Return the (x, y) coordinate for the center point of the cell that contains the specified text.  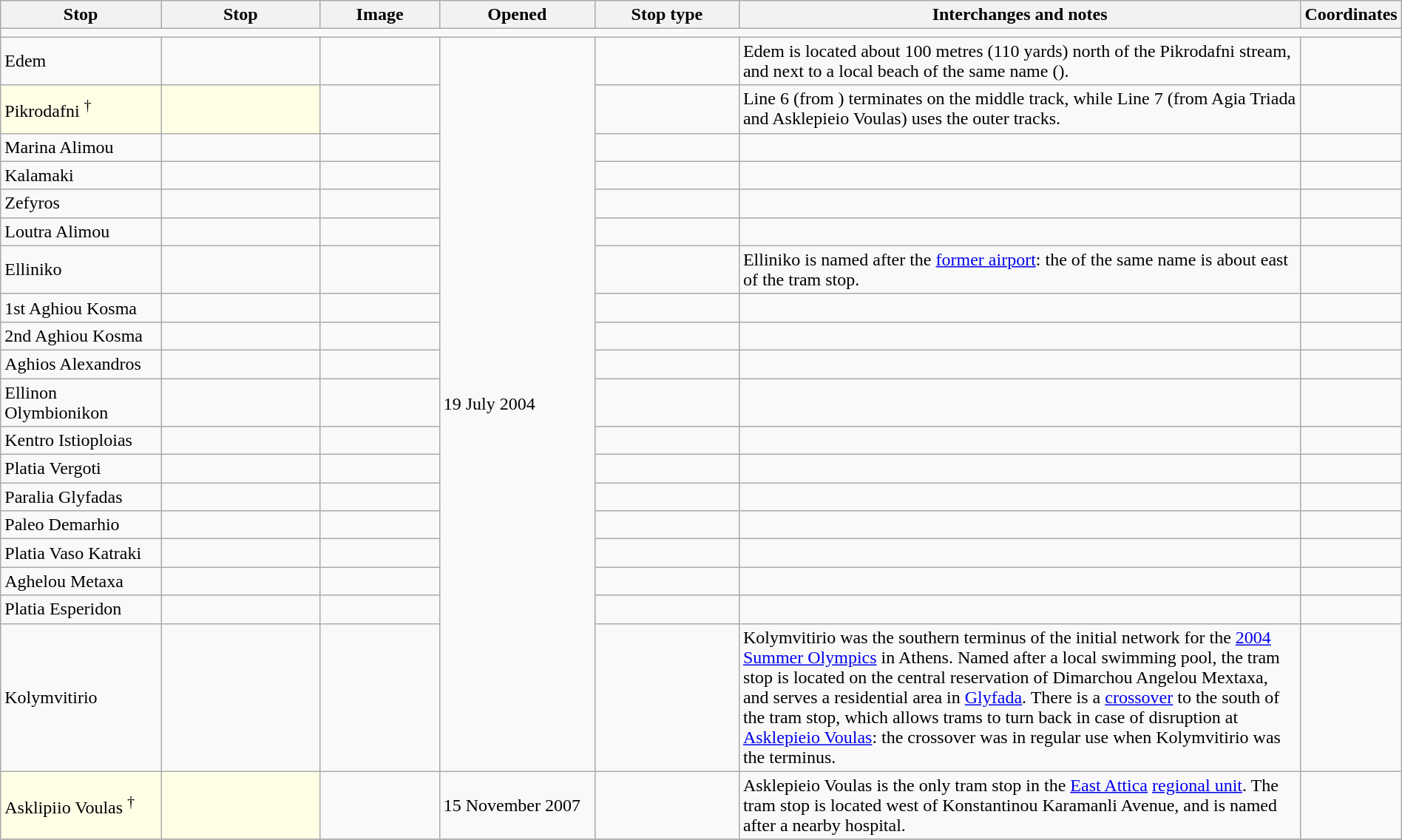
Interchanges and notes (1019, 15)
Paleo Demarhio (81, 525)
Ellinon Olymbionikon (81, 402)
Zefyros (81, 203)
Pikrodafni † (81, 109)
Stop type (667, 15)
Image (380, 15)
Kolymvitirio (81, 697)
Marina Alimou (81, 147)
Asklipiio Voulas † (81, 805)
15 November 2007 (517, 805)
Edem is located about 100 metres (110 yards) north of the Pikrodafni stream, and next to a local beach of the same name (). (1019, 61)
Elliniko (81, 269)
19 July 2004 (517, 404)
Kentro Istioploias (81, 441)
Platia Vergoti (81, 469)
Line 6 (from ) terminates on the middle track, while Line 7 (from Agia Triada and Asklepieio Voulas) uses the outer tracks. (1019, 109)
Opened (517, 15)
Elliniko is named after the former airport: the of the same name is about east of the tram stop. (1019, 269)
Paralia Glyfadas (81, 497)
Aghios Alexandros (81, 364)
Platia Esperidon (81, 609)
Kalamaki (81, 175)
Edem (81, 61)
Platia Vaso Katraki (81, 553)
Aghelou Metaxa (81, 581)
Coordinates (1351, 15)
2nd Aghiou Kosma (81, 336)
Loutra Alimou (81, 231)
1st Aghiou Kosma (81, 308)
